Output the [x, y] coordinate of the center of the cell containing the given text.  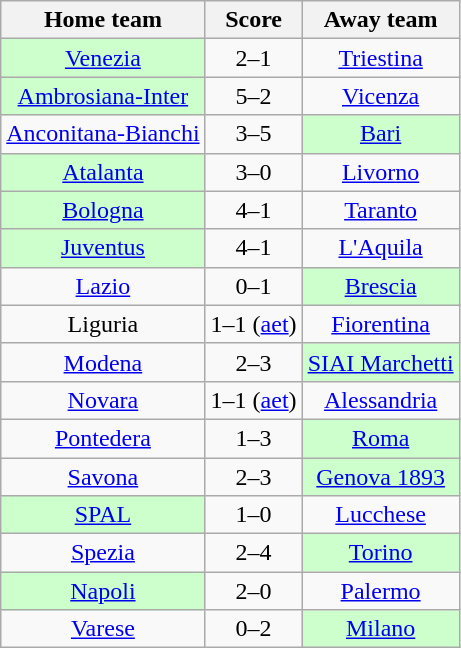
Napoli [103, 591]
Savona [103, 477]
Alessandria [380, 400]
Modena [103, 362]
Bologna [103, 210]
Novara [103, 400]
Roma [380, 438]
3–5 [254, 134]
Varese [103, 629]
2–4 [254, 553]
Juventus [103, 248]
Lazio [103, 286]
Score [254, 20]
Bari [380, 134]
SIAI Marchetti [380, 362]
Liguria [103, 324]
Away team [380, 20]
Lucchese [380, 515]
Taranto [380, 210]
Anconitana-Bianchi [103, 134]
0–2 [254, 629]
Venezia [103, 58]
Atalanta [103, 172]
Pontedera [103, 438]
L'Aquila [380, 248]
Palermo [380, 591]
SPAL [103, 515]
2–0 [254, 591]
Triestina [380, 58]
Livorno [380, 172]
5–2 [254, 96]
Genova 1893 [380, 477]
3–0 [254, 172]
Fiorentina [380, 324]
Brescia [380, 286]
Home team [103, 20]
2–1 [254, 58]
1–0 [254, 515]
Vicenza [380, 96]
Ambrosiana-Inter [103, 96]
1–3 [254, 438]
Milano [380, 629]
Torino [380, 553]
0–1 [254, 286]
Spezia [103, 553]
